Determine the [X, Y] coordinate at the center of the cell enclosing the given text.  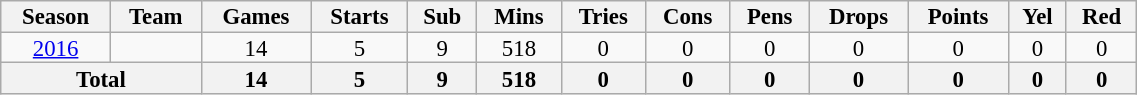
Yel [1037, 16]
Sub [442, 16]
Tries [603, 16]
Points [958, 16]
Mins [520, 16]
2016 [56, 48]
Cons [688, 16]
Team [156, 16]
Season [56, 16]
Total [101, 78]
Drops [858, 16]
Starts [360, 16]
Red [1101, 16]
Pens [770, 16]
Games [256, 16]
